Output the (x, y) coordinate of the center of the cell containing the given text.  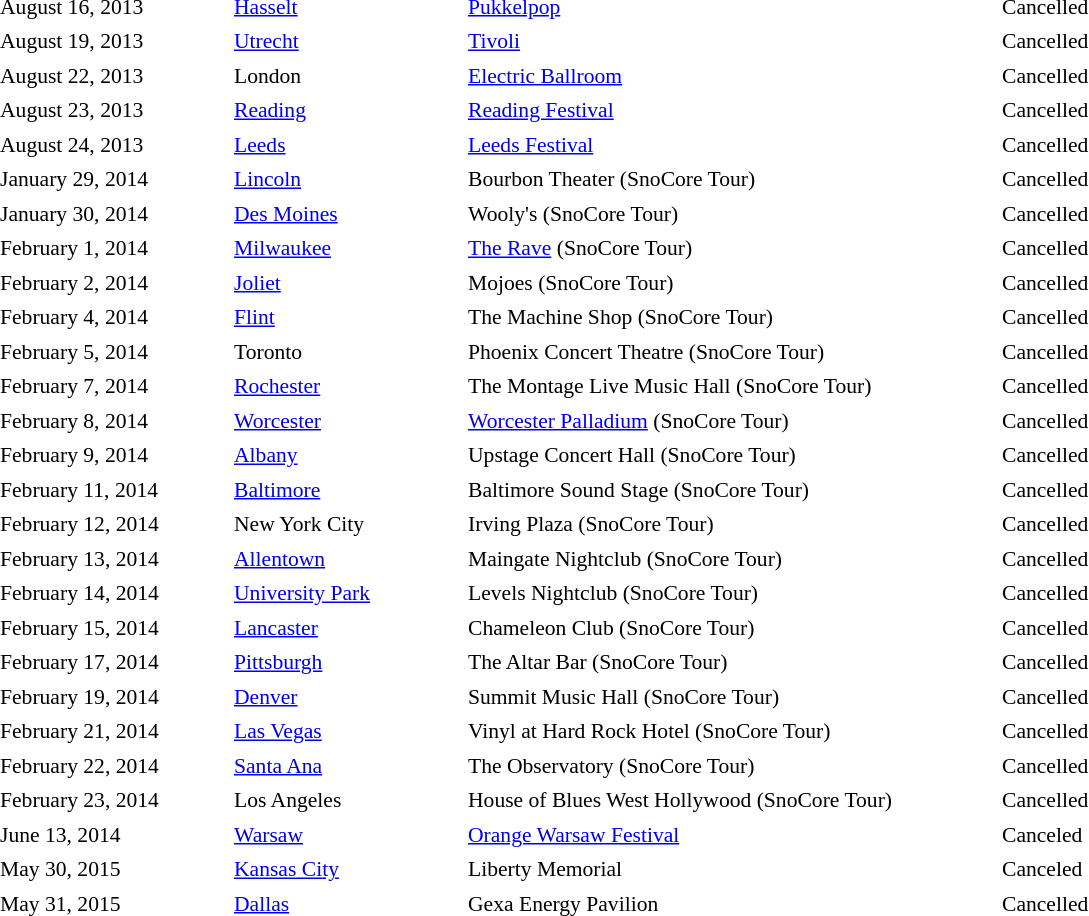
Wooly's (SnoCore Tour) (730, 214)
Warsaw (346, 835)
Joliet (346, 283)
The Observatory (SnoCore Tour) (730, 766)
Denver (346, 697)
University Park (346, 594)
The Montage Live Music Hall (SnoCore Tour) (730, 386)
Rochester (346, 386)
Worcester Palladium (SnoCore Tour) (730, 421)
Reading (346, 110)
Bourbon Theater (SnoCore Tour) (730, 180)
Kansas City (346, 870)
The Altar Bar (SnoCore Tour) (730, 662)
Liberty Memorial (730, 870)
Vinyl at Hard Rock Hotel (SnoCore Tour) (730, 732)
Levels Nightclub (SnoCore Tour) (730, 594)
Des Moines (346, 214)
Allentown (346, 559)
Las Vegas (346, 732)
Electric Ballroom (730, 76)
Tivoli (730, 42)
Phoenix Concert Theatre (SnoCore Tour) (730, 352)
The Machine Shop (SnoCore Tour) (730, 318)
New York City (346, 524)
Lancaster (346, 628)
Maingate Nightclub (SnoCore Tour) (730, 559)
Mojoes (SnoCore Tour) (730, 283)
Baltimore (346, 490)
The Rave (SnoCore Tour) (730, 248)
Milwaukee (346, 248)
Leeds Festival (730, 145)
Worcester (346, 421)
Baltimore Sound Stage (SnoCore Tour) (730, 490)
Reading Festival (730, 110)
Summit Music Hall (SnoCore Tour) (730, 697)
Pittsburgh (346, 662)
Irving Plaza (SnoCore Tour) (730, 524)
London (346, 76)
Los Angeles (346, 800)
Lincoln (346, 180)
Leeds (346, 145)
Chameleon Club (SnoCore Tour) (730, 628)
Albany (346, 456)
House of Blues West Hollywood (SnoCore Tour) (730, 800)
Toronto (346, 352)
Flint (346, 318)
Upstage Concert Hall (SnoCore Tour) (730, 456)
Orange Warsaw Festival (730, 835)
Utrecht (346, 42)
Santa Ana (346, 766)
